Scan for the cell matching the given text and deliver its [x, y] coordinate at center. 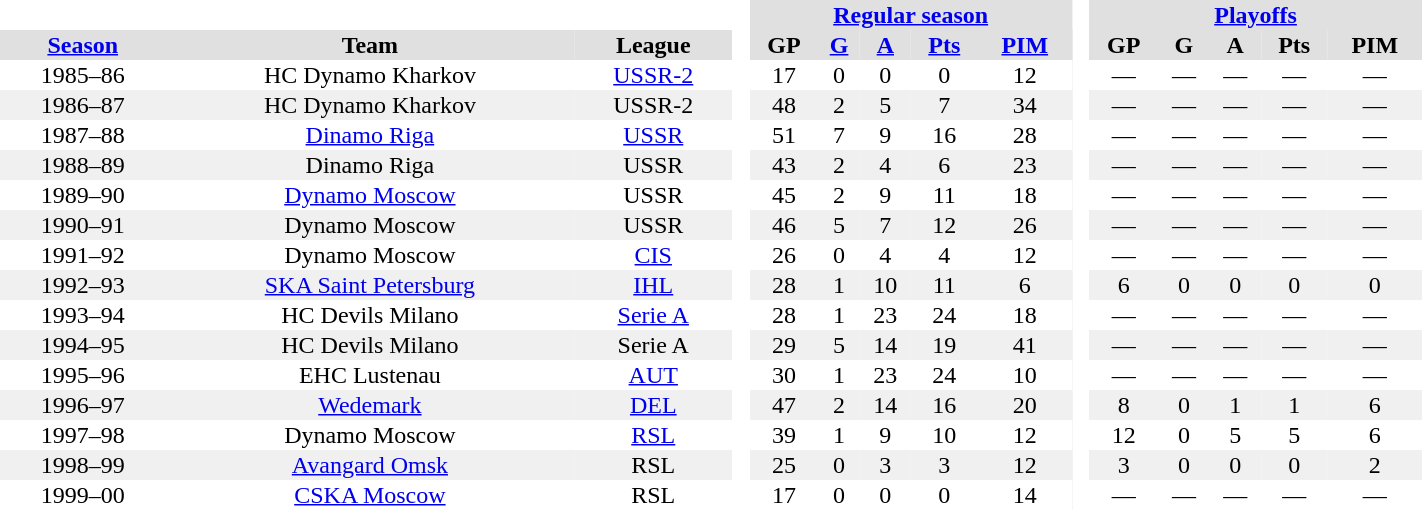
Season [82, 45]
48 [784, 105]
1994–95 [82, 345]
Team [370, 45]
1998–99 [82, 465]
8 [1124, 405]
1991–92 [82, 255]
Playoffs [1256, 15]
30 [784, 375]
19 [944, 345]
IHL [653, 285]
1999–00 [82, 495]
Avangard Omsk [370, 465]
1986–87 [82, 105]
39 [784, 435]
1997–98 [82, 435]
25 [784, 465]
34 [1025, 105]
1993–94 [82, 315]
1990–91 [82, 225]
SKA Saint Petersburg [370, 285]
1995–96 [82, 375]
Wedemark [370, 405]
45 [784, 195]
1985–86 [82, 75]
41 [1025, 345]
CSKA Moscow [370, 495]
46 [784, 225]
20 [1025, 405]
1992–93 [82, 285]
AUT [653, 375]
51 [784, 135]
CIS [653, 255]
43 [784, 165]
29 [784, 345]
1996–97 [82, 405]
1987–88 [82, 135]
EHC Lustenau [370, 375]
League [653, 45]
47 [784, 405]
Regular season [910, 15]
DEL [653, 405]
1988–89 [82, 165]
1989–90 [82, 195]
